Locate the cell with the specified text and output its (x, y) center coordinate. 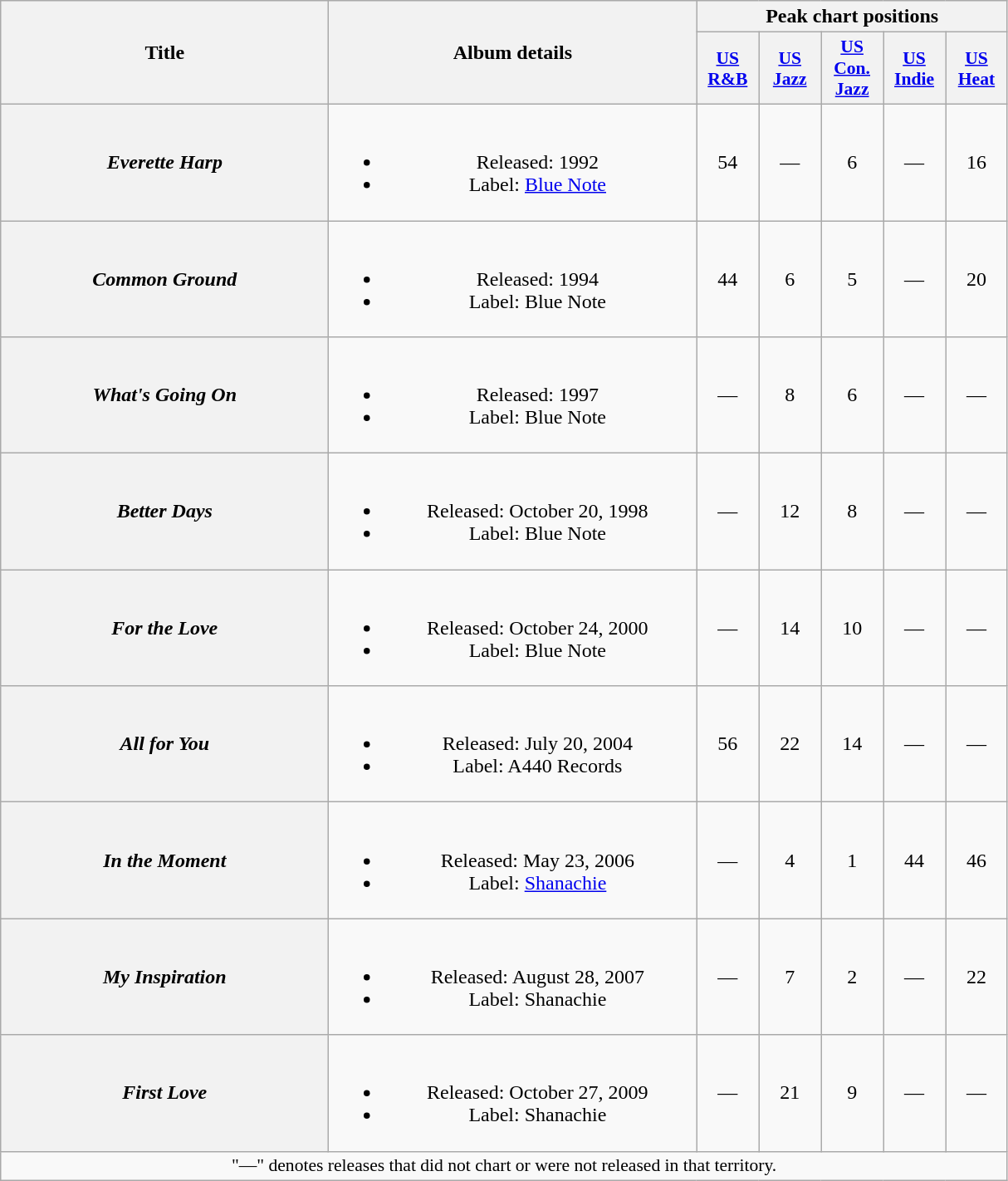
2 (852, 977)
54 (727, 162)
Released: October 20, 1998Label: Blue Note (513, 512)
Released: July 20, 2004Label: A440 Records (513, 744)
12 (790, 512)
9 (852, 1093)
16 (976, 162)
7 (790, 977)
Released: August 28, 2007Label: Shanachie (513, 977)
What's Going On (164, 395)
First Love (164, 1093)
5 (852, 279)
Better Days (164, 512)
All for You (164, 744)
Released: 1994Label: Blue Note (513, 279)
Title (164, 53)
Peak chart positions (852, 17)
Common Ground (164, 279)
US Jazz (790, 68)
56 (727, 744)
For the Love (164, 628)
46 (976, 860)
10 (852, 628)
Released: October 24, 2000Label: Blue Note (513, 628)
My Inspiration (164, 977)
US Indie (915, 68)
US Heat (976, 68)
In the Moment (164, 860)
20 (976, 279)
1 (852, 860)
Album details (513, 53)
"—" denotes releases that did not chart or were not released in that territory. (505, 1166)
21 (790, 1093)
Released: October 27, 2009Label: Shanachie (513, 1093)
Everette Harp (164, 162)
Released: 1997Label: Blue Note (513, 395)
US R&B (727, 68)
Released: May 23, 2006Label: Shanachie (513, 860)
Released: 1992Label: Blue Note (513, 162)
4 (790, 860)
US Con. Jazz (852, 68)
